Pinpoint the cell where the given text exists, returning its (x, y) midpoint coordinate. 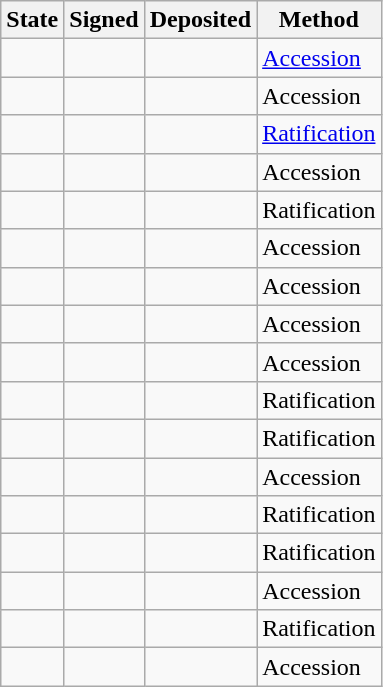
State (32, 20)
Method (319, 20)
Deposited (200, 20)
Signed (104, 20)
